For the text-containing cell, return its midpoint in [X, Y] coordinate format. 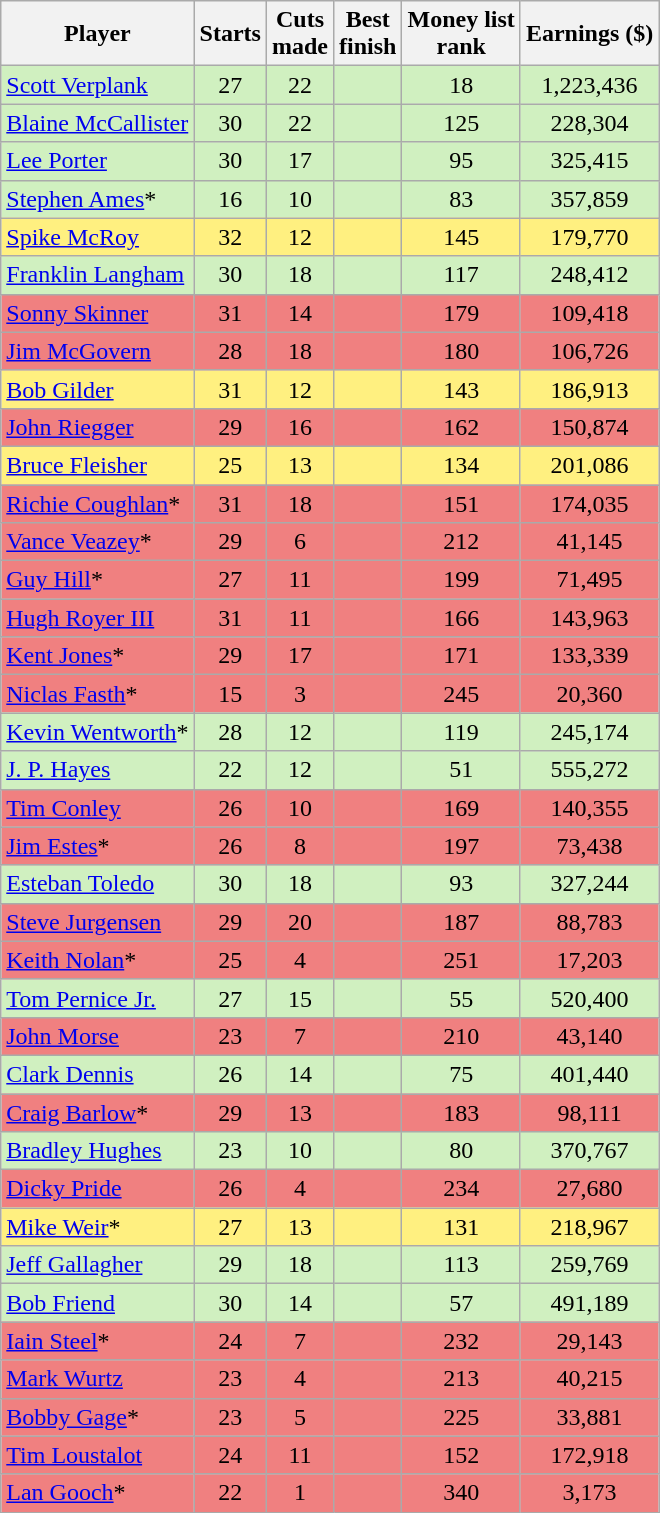
520,400 [589, 998]
Stephen Ames* [98, 199]
183 [461, 1113]
245,174 [589, 732]
Mike Weir* [98, 1227]
Lee Porter [98, 161]
17,203 [589, 960]
555,272 [589, 770]
40,215 [589, 1379]
57 [461, 1303]
John Morse [98, 1036]
Guy Hill* [98, 580]
75 [461, 1074]
186,913 [589, 389]
174,035 [589, 503]
Dicky Pride [98, 1189]
73,438 [589, 846]
245 [461, 694]
Player [98, 34]
Scott Verplank [98, 85]
Mark Wurtz [98, 1379]
5 [300, 1417]
Richie Coughlan* [98, 503]
401,440 [589, 1074]
Franklin Langham [98, 275]
Tim Conley [98, 808]
Niclas Fasth* [98, 694]
Esteban Toledo [98, 884]
197 [461, 846]
Jim McGovern [98, 351]
Jeff Gallagher [98, 1265]
228,304 [589, 123]
213 [461, 1379]
218,967 [589, 1227]
327,244 [589, 884]
Starts [230, 34]
Bestfinish [368, 34]
125 [461, 123]
109,418 [589, 313]
Iain Steel* [98, 1341]
166 [461, 618]
152 [461, 1455]
Hugh Royer III [98, 618]
Bob Friend [98, 1303]
117 [461, 275]
199 [461, 580]
51 [461, 770]
32 [230, 237]
80 [461, 1151]
1 [300, 1493]
150,874 [589, 427]
95 [461, 161]
113 [461, 1265]
162 [461, 427]
171 [461, 656]
41,145 [589, 542]
29,143 [589, 1341]
Jim Estes* [98, 846]
71,495 [589, 580]
43,140 [589, 1036]
Blaine McCallister [98, 123]
340 [461, 1493]
Tim Loustalot [98, 1455]
169 [461, 808]
John Riegger [98, 427]
201,086 [589, 465]
357,859 [589, 199]
179 [461, 313]
172,918 [589, 1455]
232 [461, 1341]
33,881 [589, 1417]
Bob Gilder [98, 389]
370,767 [589, 1151]
6 [300, 542]
Bruce Fleisher [98, 465]
Sonny Skinner [98, 313]
212 [461, 542]
119 [461, 732]
Earnings ($) [589, 34]
180 [461, 351]
106,726 [589, 351]
8 [300, 846]
259,769 [589, 1265]
251 [461, 960]
3,173 [589, 1493]
133,339 [589, 656]
225 [461, 1417]
210 [461, 1036]
143 [461, 389]
Bobby Gage* [98, 1417]
151 [461, 503]
248,412 [589, 275]
145 [461, 237]
3 [300, 694]
93 [461, 884]
Clark Dennis [98, 1074]
J. P. Hayes [98, 770]
Craig Barlow* [98, 1113]
131 [461, 1227]
88,783 [589, 922]
187 [461, 922]
Kent Jones* [98, 656]
98,111 [589, 1113]
134 [461, 465]
Spike McRoy [98, 237]
Kevin Wentworth* [98, 732]
143,963 [589, 618]
491,189 [589, 1303]
325,415 [589, 161]
1,223,436 [589, 85]
55 [461, 998]
Cutsmade [300, 34]
Steve Jurgensen [98, 922]
Lan Gooch* [98, 1493]
Bradley Hughes [98, 1151]
179,770 [589, 237]
20,360 [589, 694]
Tom Pernice Jr. [98, 998]
Vance Veazey* [98, 542]
27,680 [589, 1189]
Keith Nolan* [98, 960]
Money listrank [461, 34]
140,355 [589, 808]
234 [461, 1189]
20 [300, 922]
83 [461, 199]
